Scan for the cell matching the given text and deliver its [X, Y] coordinate at center. 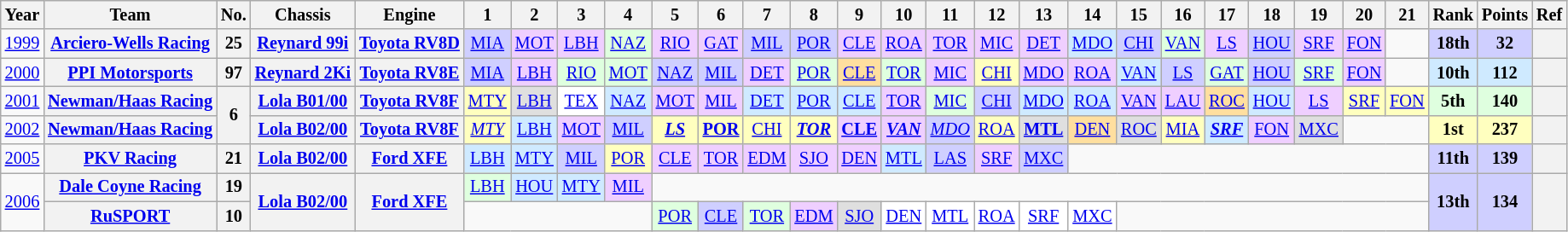
2 [534, 14]
2000 [22, 72]
LAS [950, 159]
112 [1505, 72]
11 [950, 14]
No. [234, 14]
PKV Racing [130, 159]
3 [582, 14]
17 [1227, 14]
13 [1042, 14]
1 [488, 14]
2002 [22, 130]
12 [996, 14]
Chassis [303, 14]
2001 [22, 101]
1999 [22, 43]
140 [1505, 101]
25 [234, 43]
LAU [1183, 101]
237 [1505, 130]
Toyota RV8E [409, 72]
134 [1505, 201]
1st [1454, 130]
20 [1364, 14]
15 [1139, 14]
2005 [22, 159]
Points [1505, 14]
97 [234, 72]
Engine [409, 14]
139 [1505, 159]
TEX [582, 101]
8 [814, 14]
32 [1505, 43]
13th [1454, 201]
18 [1272, 14]
Dale Coyne Racing [130, 187]
Team [130, 14]
RuSPORT [130, 216]
Reynard 99i [303, 43]
14 [1092, 14]
9 [859, 14]
PPI Motorsports [130, 72]
Arciero-Wells Racing [130, 43]
Reynard 2Ki [303, 72]
Year [22, 14]
Ref [1549, 14]
Rank [1454, 14]
Lola B01/00 [303, 101]
5th [1454, 101]
4 [628, 14]
7 [766, 14]
Toyota RV8D [409, 43]
5 [676, 14]
18th [1454, 43]
16 [1183, 14]
10th [1454, 72]
2006 [22, 201]
11th [1454, 159]
